Return (x, y) of the center of cell containing provided text 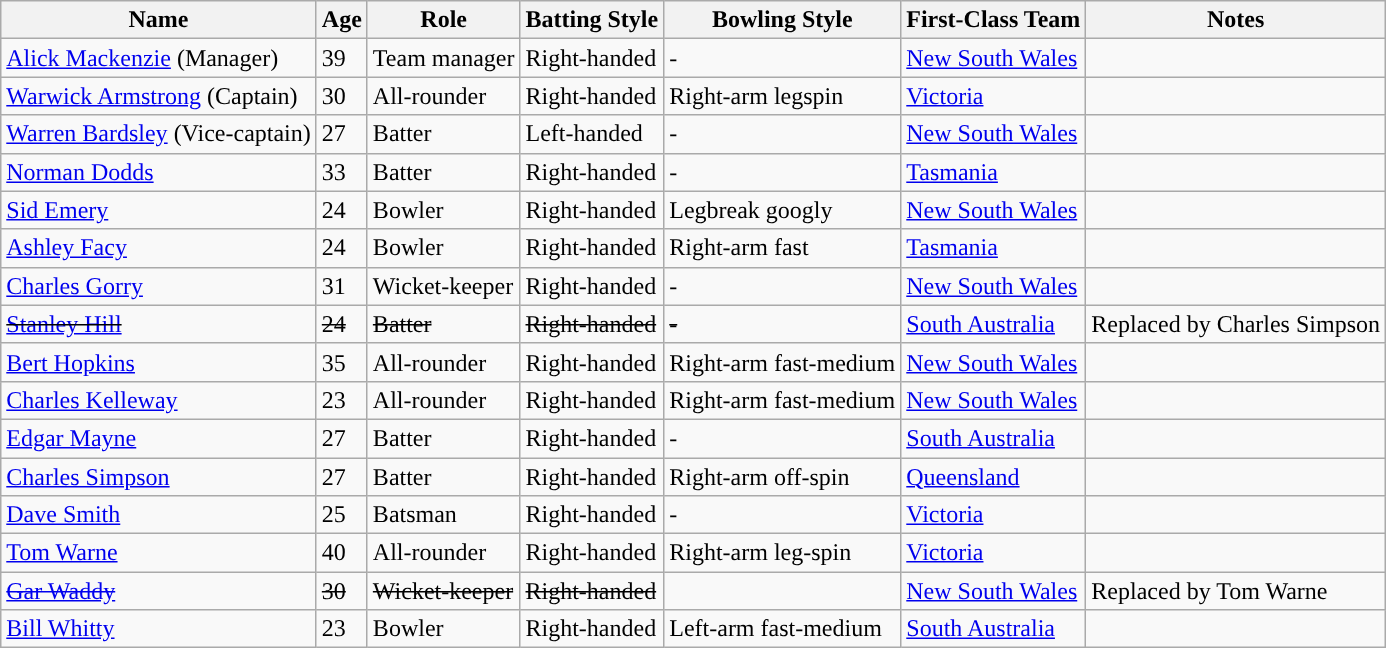
Replaced by Tom Warne (1236, 591)
Queensland (994, 477)
Alick Mackenzie (Manager) (159, 58)
Legbreak googly (782, 210)
40 (342, 553)
39 (342, 58)
Left-handed (592, 134)
Charles Simpson (159, 477)
Sid Emery (159, 210)
Batting Style (592, 20)
Stanley Hill (159, 324)
Gar Waddy (159, 591)
Right-arm fast (782, 248)
Warren Bardsley (Vice-captain) (159, 134)
Replaced by Charles Simpson (1236, 324)
Age (342, 20)
Charles Gorry (159, 286)
Bert Hopkins (159, 362)
Team manager (444, 58)
Batsman (444, 515)
Ashley Facy (159, 248)
Norman Dodds (159, 172)
Bowling Style (782, 20)
Notes (1236, 20)
Left-arm fast-medium (782, 629)
35 (342, 362)
Right-arm leg-spin (782, 553)
33 (342, 172)
Right-arm off-spin (782, 477)
Edgar Mayne (159, 438)
Tom Warne (159, 553)
Warwick Armstrong (Captain) (159, 96)
Charles Kelleway (159, 400)
Right-arm legspin (782, 96)
First-Class Team (994, 20)
Role (444, 20)
31 (342, 286)
Dave Smith (159, 515)
25 (342, 515)
Bill Whitty (159, 629)
Name (159, 20)
